Determine the (X, Y) coordinate at the center of the cell enclosing the given text.  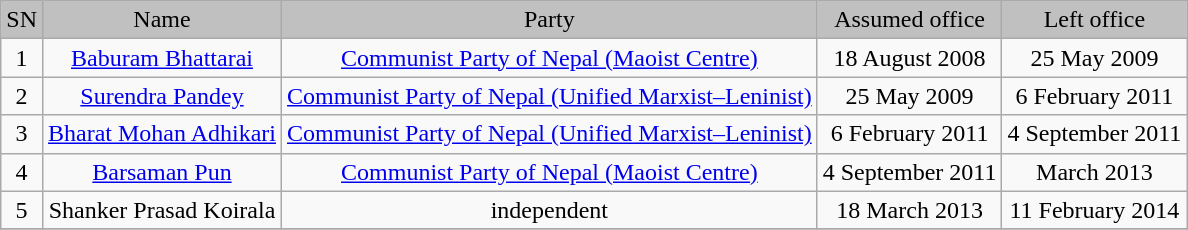
March 2013 (1094, 172)
Barsaman Pun (162, 172)
independent (550, 210)
18 August 2008 (910, 58)
Baburam Bhattarai (162, 58)
2 (22, 96)
5 (22, 210)
3 (22, 134)
1 (22, 58)
Name (162, 20)
Bharat Mohan Adhikari (162, 134)
Left office (1094, 20)
Shanker Prasad Koirala (162, 210)
Party (550, 20)
18 March 2013 (910, 210)
Surendra Pandey (162, 96)
SN (22, 20)
11 February 2014 (1094, 210)
Assumed office (910, 20)
4 (22, 172)
